From the cell containing the given text, extract its center point as (X, Y) coordinate. 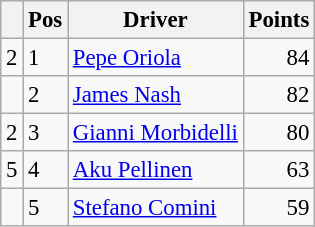
84 (278, 58)
Aku Pellinen (156, 170)
63 (278, 170)
80 (278, 133)
Driver (156, 20)
59 (278, 208)
82 (278, 95)
1 (46, 58)
Points (278, 20)
Pepe Oriola (156, 58)
Stefano Comini (156, 208)
Pos (46, 20)
James Nash (156, 95)
Gianni Morbidelli (156, 133)
4 (46, 170)
3 (46, 133)
